For the text-containing cell, return its midpoint in [x, y] coordinate format. 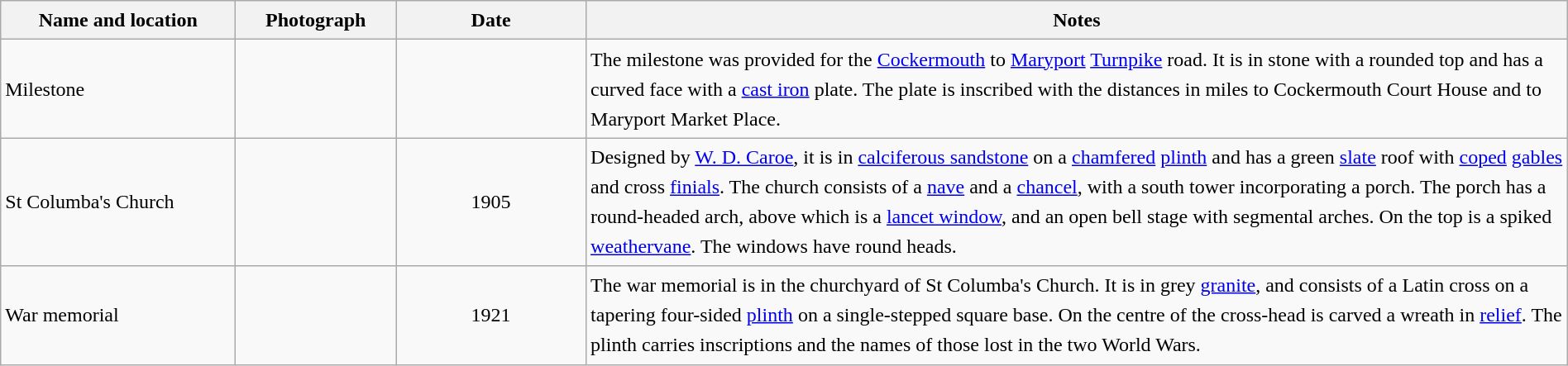
St Columba's Church [118, 202]
Photograph [316, 20]
War memorial [118, 316]
1921 [491, 316]
Name and location [118, 20]
Milestone [118, 89]
Date [491, 20]
1905 [491, 202]
Notes [1077, 20]
